Detect which cell encompasses the target text, then output its [X, Y] center coordinate. 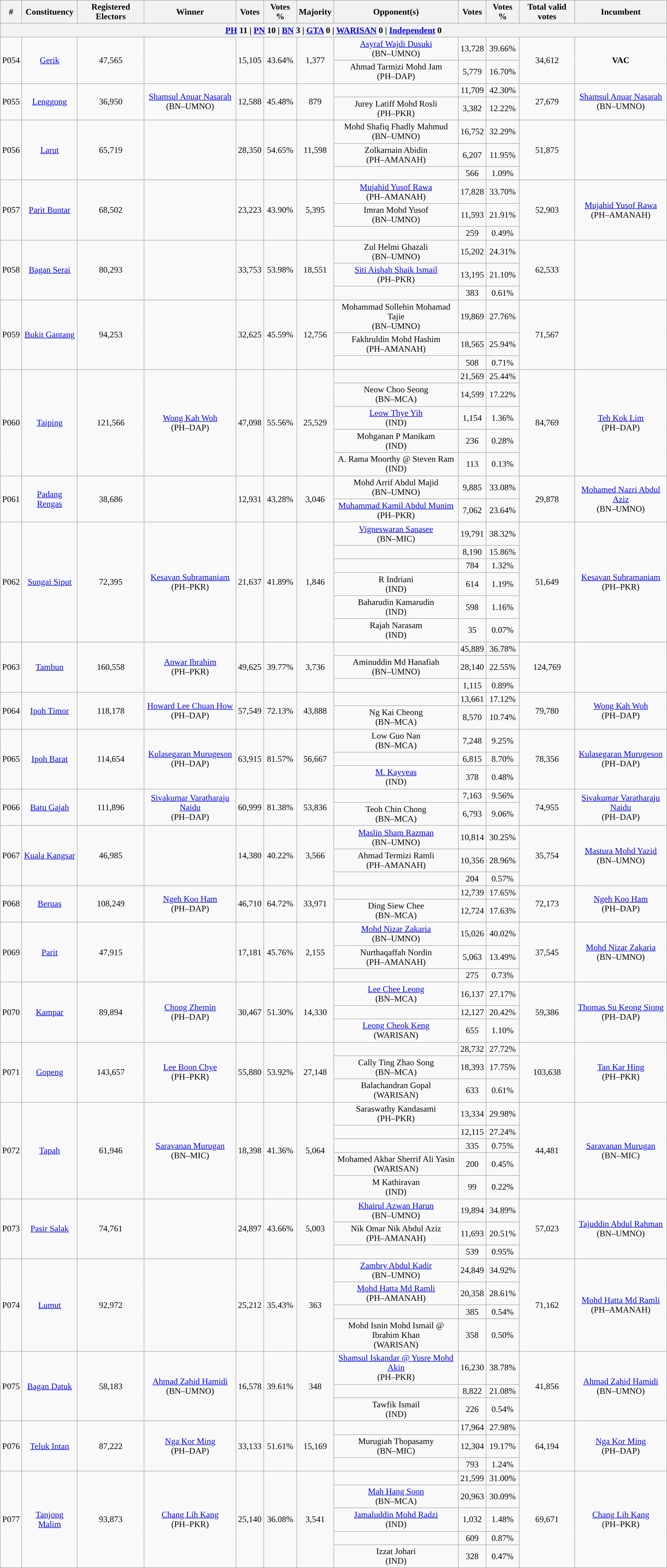
P077 [11, 1519]
P055 [11, 102]
539 [472, 1252]
65,719 [110, 150]
60,999 [250, 807]
383 [472, 293]
160,558 [110, 667]
0.22% [502, 1187]
18,551 [315, 270]
Taiping [50, 423]
1.32% [502, 565]
0.57% [502, 879]
Pasir Salak [50, 1228]
36.08% [280, 1519]
54.65% [280, 150]
3,736 [315, 667]
39.61% [280, 1386]
793 [472, 1464]
Kuala Kangsar [50, 855]
Murugiah Thopasamy(BN–MIC) [396, 1446]
Mohganan P Manikam(IND) [396, 441]
P057 [11, 210]
PH 11 | PN 10 | BN 3 | GTA 0 | WARISAN 0 | Independent 0 [333, 30]
33,753 [250, 270]
55,880 [250, 1072]
1,115 [472, 685]
12,304 [472, 1446]
P056 [11, 150]
28,350 [250, 150]
118,178 [110, 710]
15,105 [250, 60]
Low Guo Nan(BN–MCA) [396, 740]
Muhammad Kamil Abdul Munim(PH–PKR) [396, 510]
46,710 [250, 904]
19,869 [472, 316]
7,248 [472, 740]
121,566 [110, 423]
Bagan Datuk [50, 1386]
43.90% [280, 210]
17.75% [502, 1067]
43.28% [280, 499]
633 [472, 1090]
Saraswathy Kandasami(PH–PKR) [396, 1114]
Mastura Mohd Yazid(BN–UMNO) [621, 855]
71,567 [547, 335]
Jurey Latiff Mohd Rosli(PH–PKR) [396, 108]
1,846 [315, 582]
15,169 [315, 1446]
9.25% [502, 740]
Tajuddin Abdul Rahman(BN–UMNO) [621, 1228]
61,946 [110, 1150]
Mohamed Nazri Abdul Aziz(BN–UMNO) [621, 499]
47,915 [110, 952]
655 [472, 1030]
11,593 [472, 214]
16,230 [472, 1368]
1.16% [502, 607]
20.42% [502, 1012]
108,249 [110, 904]
P063 [11, 667]
P059 [11, 335]
32.29% [502, 132]
Bagan Serai [50, 270]
52,903 [547, 210]
Izzat Johari(IND) [396, 1556]
Teluk Intan [50, 1446]
Nurthaqaffah Nordin(PH–AMANAH) [396, 957]
879 [315, 102]
Fakhruldin Mohd Hashim(PH–AMANAH) [396, 344]
Tan Kar Hing(PH–PKR) [621, 1072]
20.51% [502, 1233]
25,212 [250, 1305]
68,502 [110, 210]
22.55% [502, 667]
0.48% [502, 777]
1,154 [472, 418]
27.76% [502, 316]
72,395 [110, 582]
5,063 [472, 957]
2,155 [315, 952]
363 [315, 1305]
0.45% [502, 1164]
R Indriani(IND) [396, 584]
51,875 [547, 150]
21.10% [502, 275]
64,194 [547, 1446]
25,140 [250, 1519]
0.49% [502, 233]
19,791 [472, 534]
21.91% [502, 214]
53,836 [315, 807]
Mohd Isnin Mohd Ismail @ Ibrahim Khan(WARISAN) [396, 1335]
Constituency [50, 12]
0.28% [502, 441]
3,566 [315, 855]
39.77% [280, 667]
27.17% [502, 994]
72.13% [280, 710]
Bukit Gantang [50, 335]
41.89% [280, 582]
P065 [11, 759]
58,183 [110, 1386]
Howard Lee Chuan How(PH–DAP) [190, 710]
36.78% [502, 649]
Ahmad Termizi Ramli(PH–AMANAH) [396, 860]
12,739 [472, 892]
609 [472, 1538]
Aminuddin Md Hanafiah(BN–UMNO) [396, 667]
51,649 [547, 582]
63,915 [250, 759]
12,931 [250, 499]
81.38% [280, 807]
81.57% [280, 759]
57,549 [250, 710]
30.25% [502, 837]
15.86% [502, 552]
29,878 [547, 499]
23.64% [502, 510]
Total valid votes [547, 12]
P072 [11, 1150]
Winner [190, 12]
Larut [50, 150]
3,382 [472, 108]
20,358 [472, 1293]
43.64% [280, 60]
87,222 [110, 1446]
Kampar [50, 1012]
Beruas [50, 904]
8,190 [472, 552]
59,386 [547, 1012]
92,972 [110, 1305]
0.13% [502, 464]
53.98% [280, 270]
Asyraf Wajdi Dusuki(BN–UMNO) [396, 48]
0.50% [502, 1335]
16,752 [472, 132]
P073 [11, 1228]
Zolkarnain Abidin(PH–AMANAH) [396, 155]
Baharudin Kamarudin(IND) [396, 607]
46,985 [110, 855]
78,356 [547, 759]
33,971 [315, 904]
1.36% [502, 418]
1,377 [315, 60]
31.00% [502, 1478]
566 [472, 173]
84,769 [547, 423]
38,686 [110, 499]
P068 [11, 904]
32,625 [250, 335]
Tambun [50, 667]
27.24% [502, 1132]
Parit [50, 952]
19,894 [472, 1210]
13,195 [472, 275]
9.56% [502, 796]
8.70% [502, 759]
5,779 [472, 72]
Balachandran Gopal(WARISAN) [396, 1090]
21,599 [472, 1478]
34,612 [547, 60]
29.98% [502, 1114]
74,955 [547, 807]
16,578 [250, 1386]
13.49% [502, 957]
226 [472, 1409]
Thomas Su Keong Siong(PH–DAP) [621, 1012]
Rajah Narasam(IND) [396, 631]
72,173 [547, 904]
6,793 [472, 814]
Padang Rengas [50, 499]
Leow Thye Yih(IND) [396, 418]
45.76% [280, 952]
51.61% [280, 1446]
103,638 [547, 1072]
Mohd Shafiq Fhadly Mahmud(BN–UMNO) [396, 132]
19.17% [502, 1446]
1.48% [502, 1519]
56,667 [315, 759]
41,856 [547, 1386]
10.74% [502, 718]
33.08% [502, 487]
598 [472, 607]
51.30% [280, 1012]
P066 [11, 807]
0.73% [502, 976]
Tawfik Ismail(IND) [396, 1409]
41.36% [280, 1150]
111,896 [110, 807]
Mohammad Sollehin Mohamad Tajie(BN–UMNO) [396, 316]
74,761 [110, 1228]
0.07% [502, 631]
79,780 [547, 710]
25.94% [502, 344]
259 [472, 233]
3,541 [315, 1519]
16,137 [472, 994]
12,127 [472, 1012]
28.61% [502, 1293]
14,380 [250, 855]
Lee Chee Leong(BN–MCA) [396, 994]
14,599 [472, 395]
143,657 [110, 1072]
30.09% [502, 1496]
17.12% [502, 699]
0.47% [502, 1556]
P058 [11, 270]
17.22% [502, 395]
Batu Gajah [50, 807]
21,637 [250, 582]
33.70% [502, 192]
Tapah [50, 1150]
13,728 [472, 48]
8,570 [472, 718]
17.65% [502, 892]
385 [472, 1312]
200 [472, 1164]
12,756 [315, 335]
Ng Kai Cheong(BN–MCA) [396, 718]
Opponent(s) [396, 12]
Imran Mohd Yusof(BN–UMNO) [396, 214]
18,565 [472, 344]
12.22% [502, 108]
335 [472, 1145]
27,679 [547, 102]
64.72% [280, 904]
Lenggong [50, 102]
P062 [11, 582]
99 [472, 1187]
1,032 [472, 1519]
15,202 [472, 252]
11.95% [502, 155]
43,888 [315, 710]
49,625 [250, 667]
Cally Ting Zhao Song(BN–MCA) [396, 1067]
33,133 [250, 1446]
Anwar Ibrahim(PH–PKR) [190, 667]
36,950 [110, 102]
P054 [11, 60]
20,963 [472, 1496]
25.44% [502, 376]
5,395 [315, 210]
358 [472, 1335]
27,148 [315, 1072]
57,023 [547, 1228]
P075 [11, 1386]
P071 [11, 1072]
P061 [11, 499]
5,003 [315, 1228]
24,849 [472, 1271]
24,897 [250, 1228]
35 [472, 631]
47,565 [110, 60]
55.56% [280, 423]
11,709 [472, 90]
Ipoh Timor [50, 710]
204 [472, 879]
6,815 [472, 759]
38.32% [502, 534]
13,334 [472, 1114]
Gopeng [50, 1072]
14,330 [315, 1012]
M. Kayveas(IND) [396, 777]
P069 [11, 952]
45.59% [280, 335]
P067 [11, 855]
28,732 [472, 1049]
42.30% [502, 90]
25,529 [315, 423]
784 [472, 565]
9.06% [502, 814]
Parit Buntar [50, 210]
Ding Siew Chee(BN–MCA) [396, 911]
10,814 [472, 837]
0.75% [502, 1145]
328 [472, 1556]
Mohd Arrif Abdul Majid(BN–UMNO) [396, 487]
69,671 [547, 1519]
508 [472, 363]
Lumut [50, 1305]
Khairul Azwan Harun(BN–UMNO) [396, 1210]
38.78% [502, 1368]
5,064 [315, 1150]
40.22% [280, 855]
45,889 [472, 649]
9,885 [472, 487]
24.31% [502, 252]
Incumbent [621, 12]
17,828 [472, 192]
Teoh Chin Chong(BN–MCA) [396, 814]
13,661 [472, 699]
15,026 [472, 934]
M Kathiravan(IND) [396, 1187]
11,693 [472, 1233]
378 [472, 777]
Teh Kok Lim(PH–DAP) [621, 423]
Zambry Abdul Kadir(BN–UMNO) [396, 1271]
0.89% [502, 685]
Chong Zhemin(PH–DAP) [190, 1012]
27.98% [502, 1428]
94,253 [110, 335]
18,393 [472, 1067]
53.92% [280, 1072]
7,062 [472, 510]
236 [472, 441]
Ahmad Tarmizi Mohd Jam(PH–DAP) [396, 72]
3,046 [315, 499]
8,822 [472, 1391]
124,769 [547, 667]
114,654 [110, 759]
80,293 [110, 270]
Siti Aishah Shaik Ismail(PH–PKR) [396, 275]
93,873 [110, 1519]
Registered Electors [110, 12]
113 [472, 464]
Mohamed Akbar Sherrif Ali Yasin(WARISAN) [396, 1164]
47,098 [250, 423]
0.87% [502, 1538]
Gerik [50, 60]
7,163 [472, 796]
35.43% [280, 1305]
Ipoh Barat [50, 759]
1.09% [502, 173]
17,964 [472, 1428]
P074 [11, 1305]
Maslin Sham Razman(BN–UMNO) [396, 837]
18,398 [250, 1150]
P076 [11, 1446]
614 [472, 584]
0.71% [502, 363]
10,356 [472, 860]
Neow Choo Seong(BN–MCA) [396, 395]
P060 [11, 423]
17,181 [250, 952]
35,754 [547, 855]
43.66% [280, 1228]
34.92% [502, 1271]
A. Rama Moorthy @ Steven Ram(IND) [396, 464]
62,533 [547, 270]
40.02% [502, 934]
39.66% [502, 48]
1.24% [502, 1464]
P070 [11, 1012]
27.72% [502, 1049]
12,115 [472, 1132]
28.96% [502, 860]
28,140 [472, 667]
Sungai Siput [50, 582]
# [11, 12]
37,545 [547, 952]
45.48% [280, 102]
21.08% [502, 1391]
348 [315, 1386]
11,598 [315, 150]
30,467 [250, 1012]
P064 [11, 710]
16.70% [502, 72]
44,481 [547, 1150]
VAC [621, 60]
12,724 [472, 911]
12,588 [250, 102]
Mah Hang Soon(BN–MCA) [396, 1496]
1.19% [502, 584]
Leong Cheok Keng(WARISAN) [396, 1030]
Zul Helmi Ghazali(BN–UMNO) [396, 252]
1.10% [502, 1030]
275 [472, 976]
34.89% [502, 1210]
Vigneswaran Sanasee(BN–MIC) [396, 534]
6,207 [472, 155]
Tanjong Malim [50, 1519]
Shamsul Iskandar @ Yusre Mohd Akin(PH–PKR) [396, 1368]
Majority [315, 12]
Lee Boon Chye(PH–PKR) [190, 1072]
Jamaluddin Mohd Radzi(IND) [396, 1519]
71,162 [547, 1305]
0.95% [502, 1252]
Nik Omar Nik Abdul Aziz(PH–AMANAH) [396, 1233]
89,894 [110, 1012]
21,569 [472, 376]
17.63% [502, 911]
23,223 [250, 210]
